Pinpoint the cell where the given text exists, returning its [x, y] midpoint coordinate. 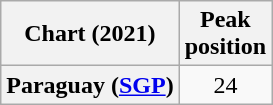
Peakposition [225, 34]
24 [225, 85]
Chart (2021) [90, 34]
Paraguay (SGP) [90, 85]
